Return (X, Y) of the center of cell containing provided text 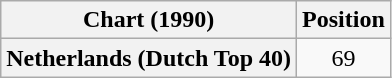
69 (344, 58)
Netherlands (Dutch Top 40) (149, 58)
Position (344, 20)
Chart (1990) (149, 20)
